Return the [X, Y] coordinate for the center point of the cell that contains the specified text.  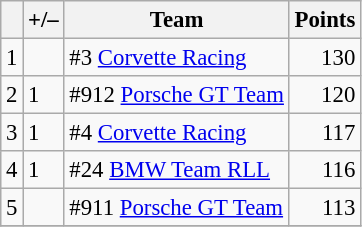
+/– [44, 20]
#4 Corvette Racing [176, 133]
#3 Corvette Racing [176, 58]
116 [324, 170]
#912 Porsche GT Team [176, 95]
130 [324, 58]
2 [12, 95]
4 [12, 170]
113 [324, 208]
Points [324, 20]
Team [176, 20]
5 [12, 208]
117 [324, 133]
#911 Porsche GT Team [176, 208]
120 [324, 95]
3 [12, 133]
#24 BMW Team RLL [176, 170]
